Extract the [X, Y] coordinate from the center of the cell holding the provided text.  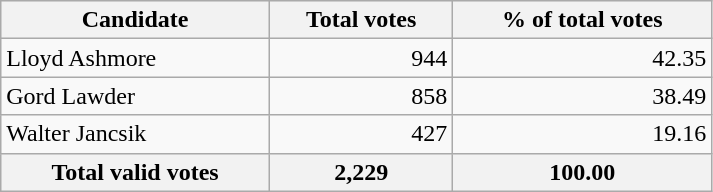
Candidate [136, 20]
38.49 [582, 96]
42.35 [582, 58]
Walter Jancsik [136, 134]
427 [360, 134]
100.00 [582, 172]
% of total votes [582, 20]
Total valid votes [136, 172]
Total votes [360, 20]
944 [360, 58]
Gord Lawder [136, 96]
858 [360, 96]
Lloyd Ashmore [136, 58]
2,229 [360, 172]
19.16 [582, 134]
